Identify which cell holds the provided text, then report its (x, y) central coordinate. 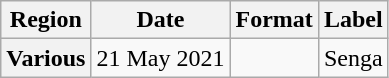
Various (46, 58)
Label (353, 20)
Format (274, 20)
Senga (353, 58)
Date (160, 20)
Region (46, 20)
21 May 2021 (160, 58)
